From the cell containing the given text, extract its center point as [x, y] coordinate. 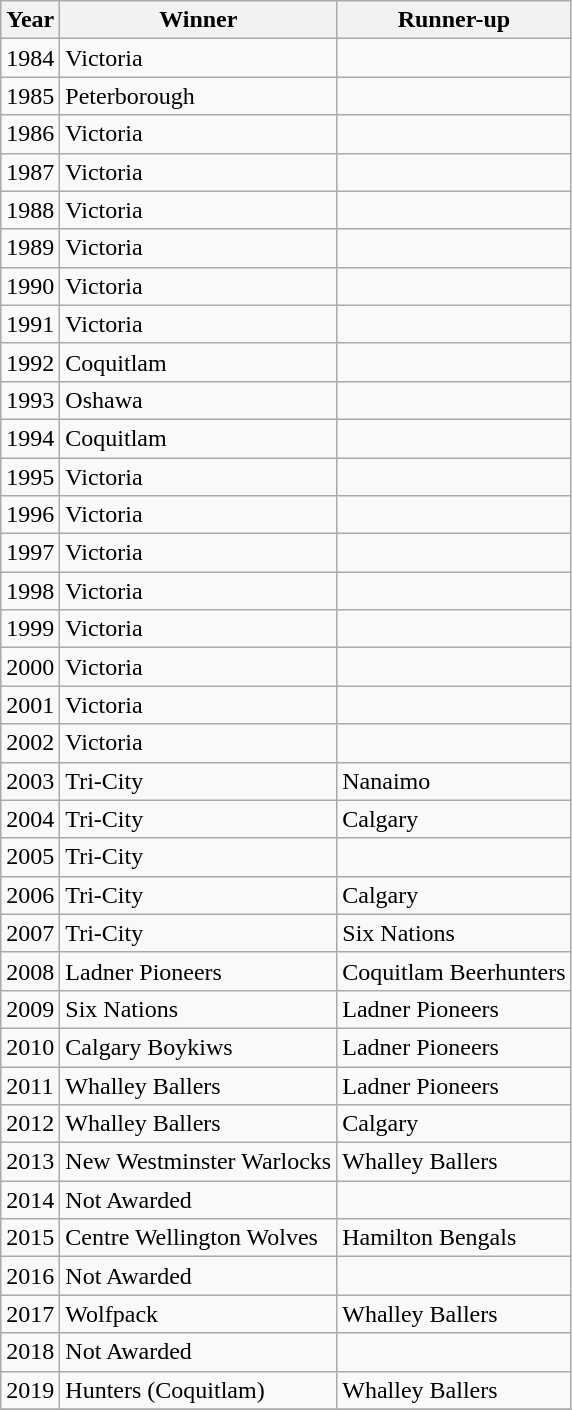
1991 [30, 324]
Year [30, 20]
2016 [30, 1276]
2003 [30, 781]
2011 [30, 1085]
2005 [30, 857]
2010 [30, 1047]
1997 [30, 553]
Calgary Boykiws [198, 1047]
2018 [30, 1352]
1996 [30, 515]
2000 [30, 667]
2012 [30, 1124]
1994 [30, 438]
Wolfpack [198, 1314]
2008 [30, 971]
2001 [30, 705]
Peterborough [198, 96]
Hunters (Coquitlam) [198, 1390]
Centre Wellington Wolves [198, 1238]
1984 [30, 58]
Runner-up [454, 20]
1989 [30, 248]
1990 [30, 286]
2002 [30, 743]
1999 [30, 629]
2014 [30, 1200]
New Westminster Warlocks [198, 1162]
2004 [30, 819]
1998 [30, 591]
Oshawa [198, 400]
1985 [30, 96]
1986 [30, 134]
1992 [30, 362]
Hamilton Bengals [454, 1238]
2009 [30, 1009]
Nanaimo [454, 781]
1987 [30, 172]
2019 [30, 1390]
2007 [30, 933]
1995 [30, 477]
2017 [30, 1314]
Coquitlam Beerhunters [454, 971]
2006 [30, 895]
Winner [198, 20]
2013 [30, 1162]
1993 [30, 400]
2015 [30, 1238]
1988 [30, 210]
